Extract the [x, y] coordinate from the center of the cell holding the provided text.  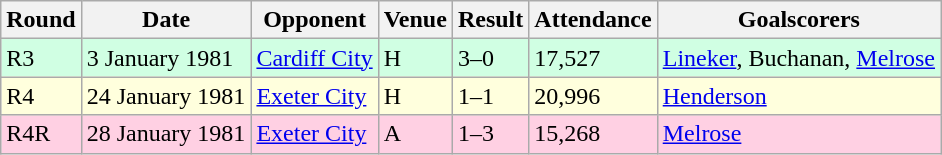
28 January 1981 [166, 134]
R3 [41, 58]
Opponent [314, 20]
3 January 1981 [166, 58]
Date [166, 20]
24 January 1981 [166, 96]
15,268 [593, 134]
1–3 [490, 134]
Cardiff City [314, 58]
Result [490, 20]
Melrose [798, 134]
20,996 [593, 96]
Henderson [798, 96]
A [415, 134]
Lineker, Buchanan, Melrose [798, 58]
R4R [41, 134]
3–0 [490, 58]
Goalscorers [798, 20]
Attendance [593, 20]
Venue [415, 20]
R4 [41, 96]
Round [41, 20]
1–1 [490, 96]
17,527 [593, 58]
